Return the [X, Y] coordinate for the center point of the cell that contains the specified text.  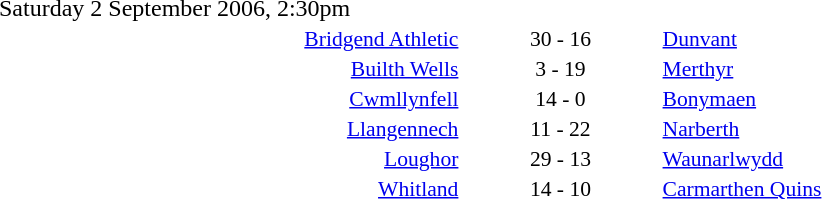
3 - 19 [560, 68]
14 - 0 [560, 98]
29 - 13 [560, 158]
30 - 16 [560, 38]
11 - 22 [560, 128]
